Identify which cell holds the provided text, then report its (x, y) central coordinate. 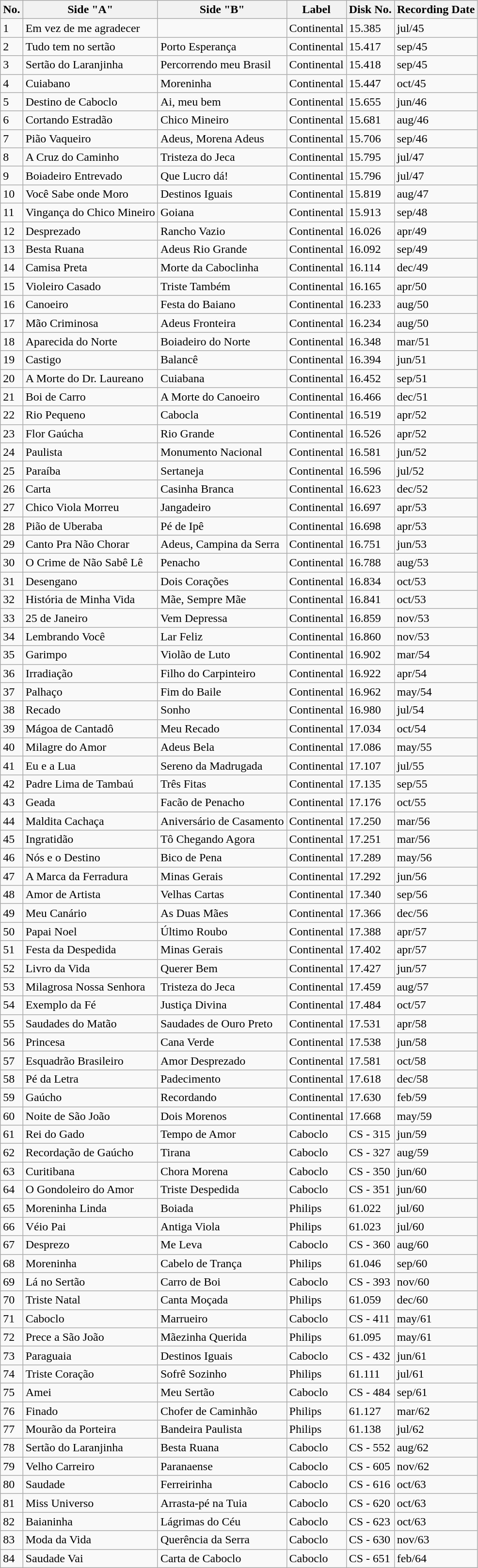
aug/46 (436, 120)
Cuiabana (222, 378)
47 (12, 876)
83 (12, 1540)
13 (12, 249)
jun/58 (436, 1042)
jun/52 (436, 452)
Adeus, Campina da Serra (222, 544)
CS - 630 (370, 1540)
Boiada (222, 1208)
Jangadeiro (222, 507)
16.114 (370, 268)
Exemplo da Fé (90, 1005)
mar/62 (436, 1411)
Recordando (222, 1097)
Meu Recado (222, 729)
16.581 (370, 452)
Adeus Bela (222, 747)
Eu e a Lua (90, 765)
jul/55 (436, 765)
Miss Universo (90, 1503)
Papai Noel (90, 931)
31 (12, 581)
aug/53 (436, 563)
62 (12, 1153)
Desengano (90, 581)
jul/52 (436, 470)
Meu Canário (90, 913)
69 (12, 1282)
74 (12, 1374)
Cabocla (222, 415)
CS - 315 (370, 1134)
Carta de Caboclo (222, 1558)
4 (12, 83)
CS - 484 (370, 1392)
Tô Chegando Agora (222, 839)
17.292 (370, 876)
Recado (90, 710)
Pé da Letra (90, 1079)
16.394 (370, 360)
dec/52 (436, 489)
jul/54 (436, 710)
Aparecida do Norte (90, 342)
Padre Lima de Tambaú (90, 784)
may/54 (436, 692)
66 (12, 1226)
Boi de Carro (90, 397)
37 (12, 692)
16.841 (370, 600)
Chora Morena (222, 1171)
Arrasta-pé na Tuia (222, 1503)
jun/46 (436, 102)
Saudade Vai (90, 1558)
16.348 (370, 342)
Milagre do Amor (90, 747)
Desprezado (90, 231)
51 (12, 950)
80 (12, 1485)
jul/45 (436, 28)
Mão Criminosa (90, 323)
Cana Verde (222, 1042)
43 (12, 802)
17.340 (370, 895)
30 (12, 563)
Sofrê Sozinho (222, 1374)
apr/58 (436, 1024)
16.526 (370, 434)
jun/56 (436, 876)
61.111 (370, 1374)
Festa da Despedida (90, 950)
CS - 393 (370, 1282)
sep/55 (436, 784)
40 (12, 747)
15 (12, 286)
Chico Viola Morreu (90, 507)
Triste Coração (90, 1374)
Desprezo (90, 1245)
Disk No. (370, 10)
Bandeira Paulista (222, 1429)
nov/63 (436, 1540)
16 (12, 305)
60 (12, 1116)
16.466 (370, 397)
Justiça Divina (222, 1005)
Princesa (90, 1042)
Lá no Sertão (90, 1282)
16.751 (370, 544)
Lágrimas do Céu (222, 1521)
44 (12, 821)
apr/50 (436, 286)
Último Roubo (222, 931)
Triste Despedida (222, 1190)
16.902 (370, 655)
58 (12, 1079)
may/55 (436, 747)
17.388 (370, 931)
aug/59 (436, 1153)
Mourão da Porteira (90, 1429)
História de Minha Vida (90, 600)
Percorrendo meu Brasil (222, 65)
17.668 (370, 1116)
jul/61 (436, 1374)
Violão de Luto (222, 655)
61.023 (370, 1226)
55 (12, 1024)
sep/61 (436, 1392)
Antiga Viola (222, 1226)
Maldita Cachaça (90, 821)
Querer Bem (222, 968)
16.233 (370, 305)
16.092 (370, 249)
35 (12, 655)
61.059 (370, 1300)
mar/51 (436, 342)
jun/53 (436, 544)
dec/58 (436, 1079)
Em vez de me agradecer (90, 28)
Flor Gaúcha (90, 434)
26 (12, 489)
12 (12, 231)
feb/59 (436, 1097)
Aniversário de Casamento (222, 821)
59 (12, 1097)
oct/58 (436, 1060)
Pião Vaqueiro (90, 139)
16.834 (370, 581)
3 (12, 65)
Carta (90, 489)
Side "B" (222, 10)
15.819 (370, 194)
Sereno da Madrugada (222, 765)
sep/49 (436, 249)
aug/47 (436, 194)
61.022 (370, 1208)
Facão de Penacho (222, 802)
Você Sabe onde Moro (90, 194)
68 (12, 1263)
Mágoa de Cantadô (90, 729)
Paraguaia (90, 1355)
Sertaneja (222, 470)
CS - 616 (370, 1485)
Adeus Rio Grande (222, 249)
O Crime de Não Sabê Lê (90, 563)
Curitibana (90, 1171)
Camisa Preta (90, 268)
17.107 (370, 765)
Palhaço (90, 692)
Esquadrão Brasileiro (90, 1060)
53 (12, 987)
Rei do Gado (90, 1134)
15.418 (370, 65)
Véio Pai (90, 1226)
Querência da Serra (222, 1540)
17.289 (370, 858)
16.980 (370, 710)
17.034 (370, 729)
75 (12, 1392)
Cuiabano (90, 83)
17.251 (370, 839)
16.596 (370, 470)
45 (12, 839)
aug/62 (436, 1448)
2 (12, 47)
16.623 (370, 489)
A Morte do Canoeiro (222, 397)
Rio Grande (222, 434)
Ferreirinha (222, 1485)
sep/56 (436, 895)
apr/49 (436, 231)
Recording Date (436, 10)
sep/60 (436, 1263)
Triste Natal (90, 1300)
Monumento Nacional (222, 452)
61.127 (370, 1411)
Vingança do Chico Mineiro (90, 212)
Baianinha (90, 1521)
oct/54 (436, 729)
dec/56 (436, 913)
Amor de Artista (90, 895)
Me Leva (222, 1245)
Nós e o Destino (90, 858)
52 (12, 968)
Ingratidão (90, 839)
5 (12, 102)
73 (12, 1355)
17.459 (370, 987)
70 (12, 1300)
Moda da Vida (90, 1540)
57 (12, 1060)
16.519 (370, 415)
16.697 (370, 507)
Saudade (90, 1485)
Marrueiro (222, 1319)
Irradiação (90, 673)
Pé de Ipê (222, 526)
Carro de Boi (222, 1282)
14 (12, 268)
Tempo de Amor (222, 1134)
38 (12, 710)
Gaúcho (90, 1097)
17.538 (370, 1042)
CS - 620 (370, 1503)
25 de Janeiro (90, 618)
Boiadeiro Entrevado (90, 175)
82 (12, 1521)
apr/54 (436, 673)
CS - 327 (370, 1153)
72 (12, 1337)
Chofer de Caminhão (222, 1411)
jun/61 (436, 1355)
A Marca da Ferradura (90, 876)
15.681 (370, 120)
Paulista (90, 452)
Canto Pra Não Chorar (90, 544)
15.796 (370, 175)
15.795 (370, 157)
As Duas Mães (222, 913)
Porto Esperança (222, 47)
15.385 (370, 28)
8 (12, 157)
Amei (90, 1392)
33 (12, 618)
25 (12, 470)
Lembrando Você (90, 637)
CS - 605 (370, 1466)
Destino de Caboclo (90, 102)
Meu Sertão (222, 1392)
49 (12, 913)
61.095 (370, 1337)
17.581 (370, 1060)
CS - 351 (370, 1190)
29 (12, 544)
Mãezinha Querida (222, 1337)
16.922 (370, 673)
Paranaense (222, 1466)
16.698 (370, 526)
Triste Também (222, 286)
20 (12, 378)
CS - 360 (370, 1245)
17.531 (370, 1024)
sep/48 (436, 212)
Fim do Baile (222, 692)
61 (12, 1134)
16.859 (370, 618)
CS - 432 (370, 1355)
16.962 (370, 692)
Label (316, 10)
Noite de São João (90, 1116)
79 (12, 1466)
jun/51 (436, 360)
16.165 (370, 286)
Canoeiro (90, 305)
Padecimento (222, 1079)
Vem Depressa (222, 618)
A Morte do Dr. Laureano (90, 378)
78 (12, 1448)
mar/54 (436, 655)
61.046 (370, 1263)
42 (12, 784)
21 (12, 397)
Violeiro Casado (90, 286)
Tudo tem no sertão (90, 47)
oct/57 (436, 1005)
81 (12, 1503)
6 (12, 120)
Chico Mineiro (222, 120)
dec/60 (436, 1300)
Cabelo de Trança (222, 1263)
Dois Morenos (222, 1116)
41 (12, 765)
39 (12, 729)
15.706 (370, 139)
71 (12, 1319)
28 (12, 526)
32 (12, 600)
aug/60 (436, 1245)
Recordação de Gaúcho (90, 1153)
34 (12, 637)
Adeus, Morena Adeus (222, 139)
15.417 (370, 47)
sep/46 (436, 139)
nov/60 (436, 1282)
dec/49 (436, 268)
Castigo (90, 360)
67 (12, 1245)
Velho Carreiro (90, 1466)
Mãe, Sempre Mãe (222, 600)
Boiadeiro do Norte (222, 342)
17.618 (370, 1079)
63 (12, 1171)
24 (12, 452)
Sonho (222, 710)
Que Lucro dá! (222, 175)
aug/57 (436, 987)
16.860 (370, 637)
11 (12, 212)
Pião de Uberaba (90, 526)
Finado (90, 1411)
48 (12, 895)
22 (12, 415)
Rio Pequeno (90, 415)
17.176 (370, 802)
Morte da Caboclinha (222, 268)
17.402 (370, 950)
54 (12, 1005)
27 (12, 507)
36 (12, 673)
jul/62 (436, 1429)
15.447 (370, 83)
Cortando Estradão (90, 120)
O Gondoleiro do Amor (90, 1190)
may/56 (436, 858)
CS - 623 (370, 1521)
15.655 (370, 102)
Penacho (222, 563)
Filho do Carpinteiro (222, 673)
Livro da Vida (90, 968)
77 (12, 1429)
18 (12, 342)
61.138 (370, 1429)
76 (12, 1411)
64 (12, 1190)
Lar Feliz (222, 637)
dec/51 (436, 397)
Milagrosa Nossa Senhora (90, 987)
oct/45 (436, 83)
23 (12, 434)
17.086 (370, 747)
56 (12, 1042)
Goiana (222, 212)
1 (12, 28)
CS - 350 (370, 1171)
CS - 552 (370, 1448)
Velhas Cartas (222, 895)
17.135 (370, 784)
17.427 (370, 968)
9 (12, 175)
17.366 (370, 913)
Dois Corações (222, 581)
Rancho Vazio (222, 231)
Balancê (222, 360)
feb/64 (436, 1558)
Bico de Pena (222, 858)
10 (12, 194)
jun/59 (436, 1134)
CS - 651 (370, 1558)
oct/55 (436, 802)
may/59 (436, 1116)
Festa do Baiano (222, 305)
Três Fitas (222, 784)
jun/57 (436, 968)
Saudades de Ouro Preto (222, 1024)
15.913 (370, 212)
A Cruz do Caminho (90, 157)
Side "A" (90, 10)
Canta Moçada (222, 1300)
17.630 (370, 1097)
Tirana (222, 1153)
Garimpo (90, 655)
nov/62 (436, 1466)
CS - 411 (370, 1319)
Prece a São João (90, 1337)
Paraíba (90, 470)
No. (12, 10)
65 (12, 1208)
7 (12, 139)
16.452 (370, 378)
Geada (90, 802)
17 (12, 323)
Moreninha Linda (90, 1208)
84 (12, 1558)
16.026 (370, 231)
Amor Desprezado (222, 1060)
17.484 (370, 1005)
50 (12, 931)
16.234 (370, 323)
sep/51 (436, 378)
Ai, meu bem (222, 102)
46 (12, 858)
17.250 (370, 821)
Adeus Fronteira (222, 323)
Casinha Branca (222, 489)
19 (12, 360)
Saudades do Matão (90, 1024)
16.788 (370, 563)
